Find where the given text appears and provide that cell's center as (X, Y) coordinate. 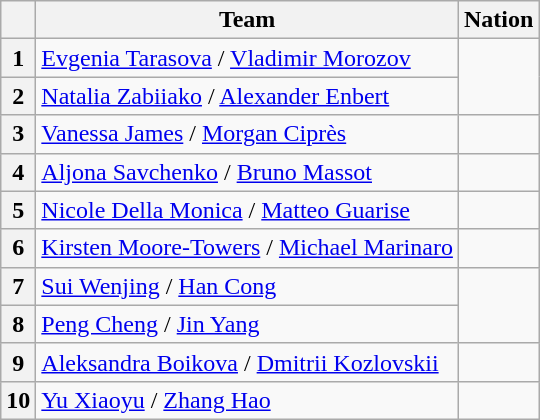
8 (18, 324)
Kirsten Moore-Towers / Michael Marinaro (248, 248)
Nicole Della Monica / Matteo Guarise (248, 210)
Peng Cheng / Jin Yang (248, 324)
Team (248, 20)
4 (18, 172)
6 (18, 248)
Aleksandra Boikova / Dmitrii Kozlovskii (248, 362)
1 (18, 58)
Yu Xiaoyu / Zhang Hao (248, 400)
Evgenia Tarasova / Vladimir Morozov (248, 58)
Natalia Zabiiako / Alexander Enbert (248, 96)
5 (18, 210)
10 (18, 400)
2 (18, 96)
Aljona Savchenko / Bruno Massot (248, 172)
9 (18, 362)
3 (18, 134)
Vanessa James / Morgan Ciprès (248, 134)
Sui Wenjing / Han Cong (248, 286)
7 (18, 286)
Nation (498, 20)
